Provide the (X, Y) coordinate of the cell's center where the given text is located.  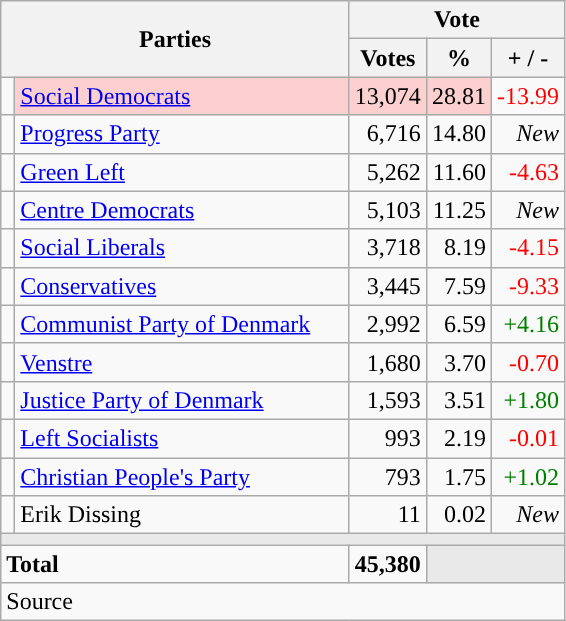
-4.15 (528, 248)
Parties (176, 39)
11 (388, 515)
11.25 (458, 210)
Erik Dissing (182, 515)
-4.63 (528, 172)
3.70 (458, 362)
6.59 (458, 324)
6,716 (388, 134)
3,445 (388, 286)
3.51 (458, 400)
2.19 (458, 438)
5,103 (388, 210)
Vote (456, 20)
% (458, 58)
+1.80 (528, 400)
Votes (388, 58)
Social Democrats (182, 96)
5,262 (388, 172)
Progress Party (182, 134)
-0.01 (528, 438)
993 (388, 438)
13,074 (388, 96)
Venstre (182, 362)
Social Liberals (182, 248)
14.80 (458, 134)
-9.33 (528, 286)
Total (176, 564)
Centre Democrats (182, 210)
28.81 (458, 96)
0.02 (458, 515)
793 (388, 477)
2,992 (388, 324)
+1.02 (528, 477)
1,680 (388, 362)
-0.70 (528, 362)
Communist Party of Denmark (182, 324)
+4.16 (528, 324)
45,380 (388, 564)
Christian People's Party (182, 477)
1,593 (388, 400)
7.59 (458, 286)
8.19 (458, 248)
11.60 (458, 172)
Green Left (182, 172)
Conservatives (182, 286)
+ / - (528, 58)
1.75 (458, 477)
Left Socialists (182, 438)
3,718 (388, 248)
Justice Party of Denmark (182, 400)
-13.99 (528, 96)
Source (283, 602)
